From the cell containing the given text, extract its center point as (X, Y) coordinate. 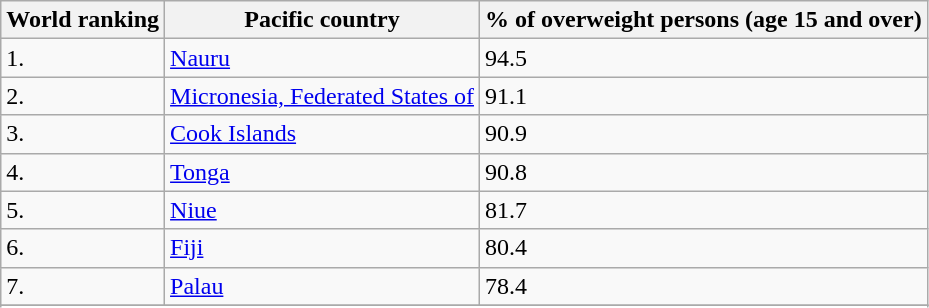
7. (83, 286)
2. (83, 96)
Niue (322, 210)
Fiji (322, 248)
Pacific country (322, 20)
4. (83, 172)
% of overweight persons (age 15 and over) (704, 20)
90.9 (704, 134)
Cook Islands (322, 134)
6. (83, 248)
81.7 (704, 210)
80.4 (704, 248)
78.4 (704, 286)
World ranking (83, 20)
90.8 (704, 172)
Palau (322, 286)
91.1 (704, 96)
5. (83, 210)
94.5 (704, 58)
3. (83, 134)
1. (83, 58)
Micronesia, Federated States of (322, 96)
Tonga (322, 172)
Nauru (322, 58)
